Detect which cell encompasses the target text, then output its (X, Y) center coordinate. 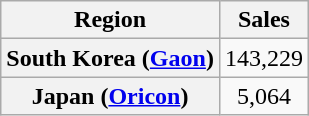
Japan (Oricon) (110, 96)
5,064 (264, 96)
South Korea (Gaon) (110, 58)
Region (110, 20)
Sales (264, 20)
143,229 (264, 58)
